Detect which cell encompasses the target text, then output its [x, y] center coordinate. 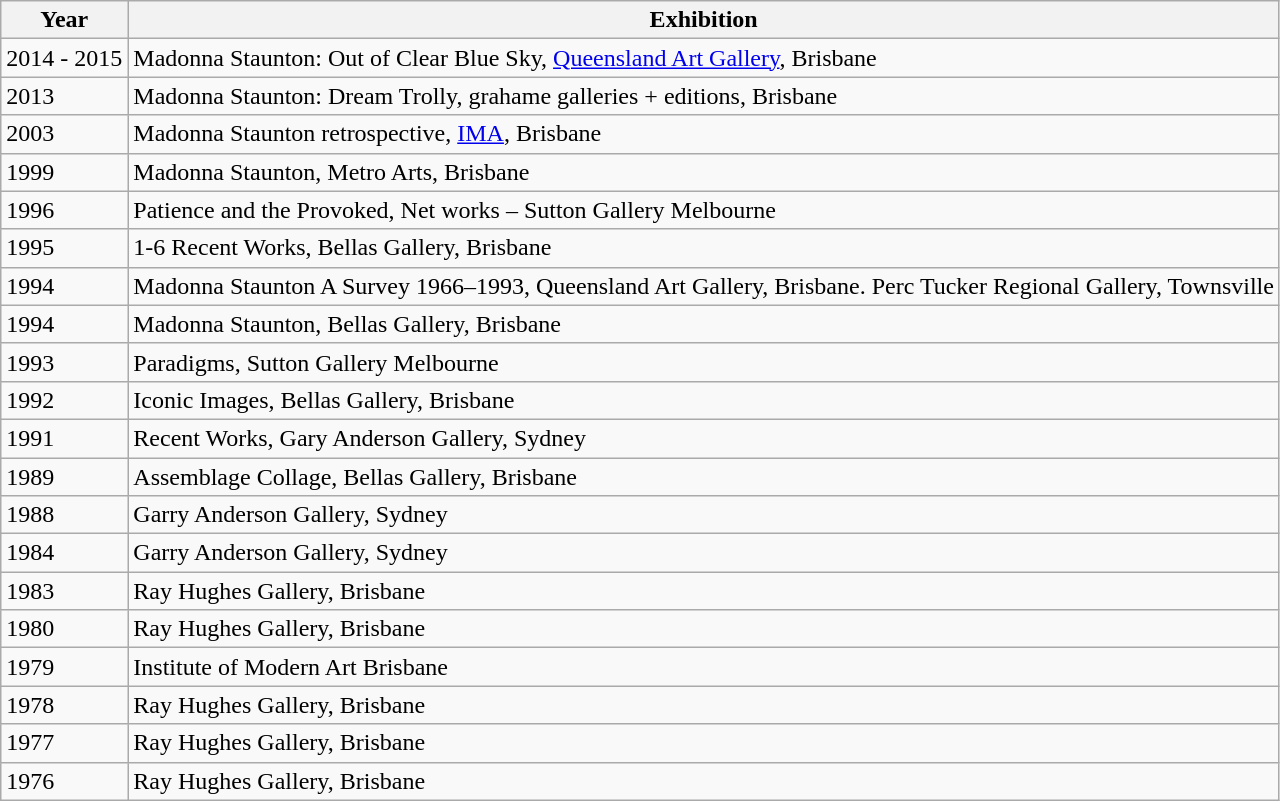
1992 [64, 400]
1976 [64, 781]
Madonna Staunton A Survey 1966–1993, Queensland Art Gallery, Brisbane. Perc Tucker Regional Gallery, Townsville [704, 286]
2014 - 2015 [64, 58]
1977 [64, 743]
1988 [64, 515]
1-6 Recent Works, Bellas Gallery, Brisbane [704, 248]
Exhibition [704, 20]
1991 [64, 438]
1989 [64, 477]
1995 [64, 248]
Paradigms, Sutton Gallery Melbourne [704, 362]
Recent Works, Gary Anderson Gallery, Sydney [704, 438]
1999 [64, 172]
1996 [64, 210]
1984 [64, 553]
Madonna Staunton: Dream Trolly, grahame galleries + editions, Brisbane [704, 96]
Year [64, 20]
Iconic Images, Bellas Gallery, Brisbane [704, 400]
Madonna Staunton, Metro Arts, Brisbane [704, 172]
2003 [64, 134]
2013 [64, 96]
Madonna Staunton retrospective, IMA, Brisbane [704, 134]
Madonna Staunton: Out of Clear Blue Sky, Queensland Art Gallery, Brisbane [704, 58]
Madonna Staunton, Bellas Gallery, Brisbane [704, 324]
1983 [64, 591]
Assemblage Collage, Bellas Gallery, Brisbane [704, 477]
1978 [64, 705]
1993 [64, 362]
Patience and the Provoked, Net works – Sutton Gallery Melbourne [704, 210]
Institute of Modern Art Brisbane [704, 667]
1979 [64, 667]
1980 [64, 629]
